Return the [x, y] coordinate for the center point of the cell that contains the specified text.  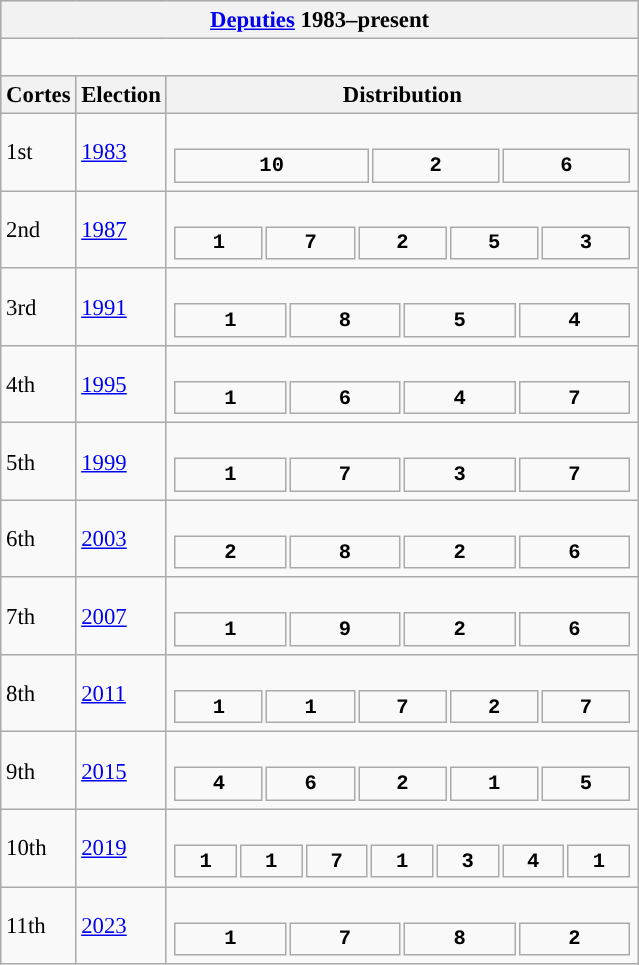
9 [345, 630]
1 1 7 2 7 [402, 694]
1 6 4 7 [402, 384]
1 7 3 7 [402, 462]
1983 [121, 152]
1 9 2 6 [402, 616]
1 7 2 5 3 [402, 230]
1995 [121, 384]
10 [271, 166]
5th [38, 462]
Cortes [38, 95]
1 8 5 4 [402, 306]
4th [38, 384]
2011 [121, 694]
1999 [121, 462]
2015 [121, 770]
2 8 2 6 [402, 538]
Distribution [402, 95]
4 6 2 1 5 [402, 770]
1987 [121, 230]
2nd [38, 230]
6th [38, 538]
1st [38, 152]
1 1 7 1 3 4 1 [402, 848]
9th [38, 770]
Election [121, 95]
1 7 8 2 [402, 926]
8th [38, 694]
2007 [121, 616]
2023 [121, 926]
3rd [38, 306]
10 2 6 [402, 152]
7th [38, 616]
10th [38, 848]
Deputies 1983–present [320, 20]
2019 [121, 848]
11th [38, 926]
2003 [121, 538]
1991 [121, 306]
